Scan for the cell matching the given text and deliver its (x, y) coordinate at center. 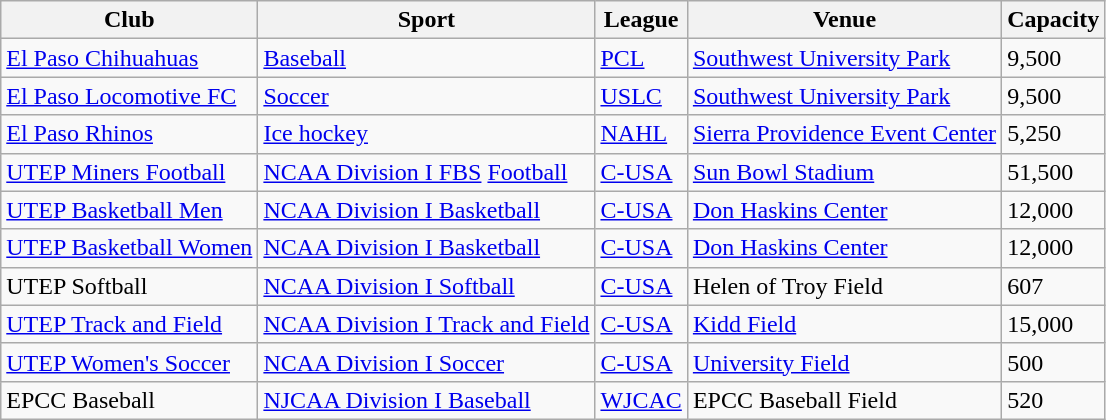
Baseball (426, 58)
NCAA Division I Track and Field (426, 324)
WJCAC (641, 400)
NCAA Division I Softball (426, 286)
Sport (426, 20)
520 (1054, 400)
5,250 (1054, 134)
Ice hockey (426, 134)
Venue (844, 20)
500 (1054, 362)
Sun Bowl Stadium (844, 172)
15,000 (1054, 324)
Club (130, 20)
NJCAA Division I Baseball (426, 400)
Helen of Troy Field (844, 286)
Capacity (1054, 20)
NAHL (641, 134)
UTEP Women's Soccer (130, 362)
USLC (641, 96)
EPCC Baseball (130, 400)
51,500 (1054, 172)
El Paso Rhinos (130, 134)
League (641, 20)
Soccer (426, 96)
UTEP Softball (130, 286)
UTEP Basketball Women (130, 248)
UTEP Basketball Men (130, 210)
El Paso Chihuahuas (130, 58)
Sierra Providence Event Center (844, 134)
Kidd Field (844, 324)
EPCC Baseball Field (844, 400)
607 (1054, 286)
El Paso Locomotive FC (130, 96)
NCAA Division I Soccer (426, 362)
University Field (844, 362)
NCAA Division I FBS Football (426, 172)
PCL (641, 58)
UTEP Miners Football (130, 172)
UTEP Track and Field (130, 324)
